Extract the [X, Y] coordinate from the center of the cell holding the provided text.  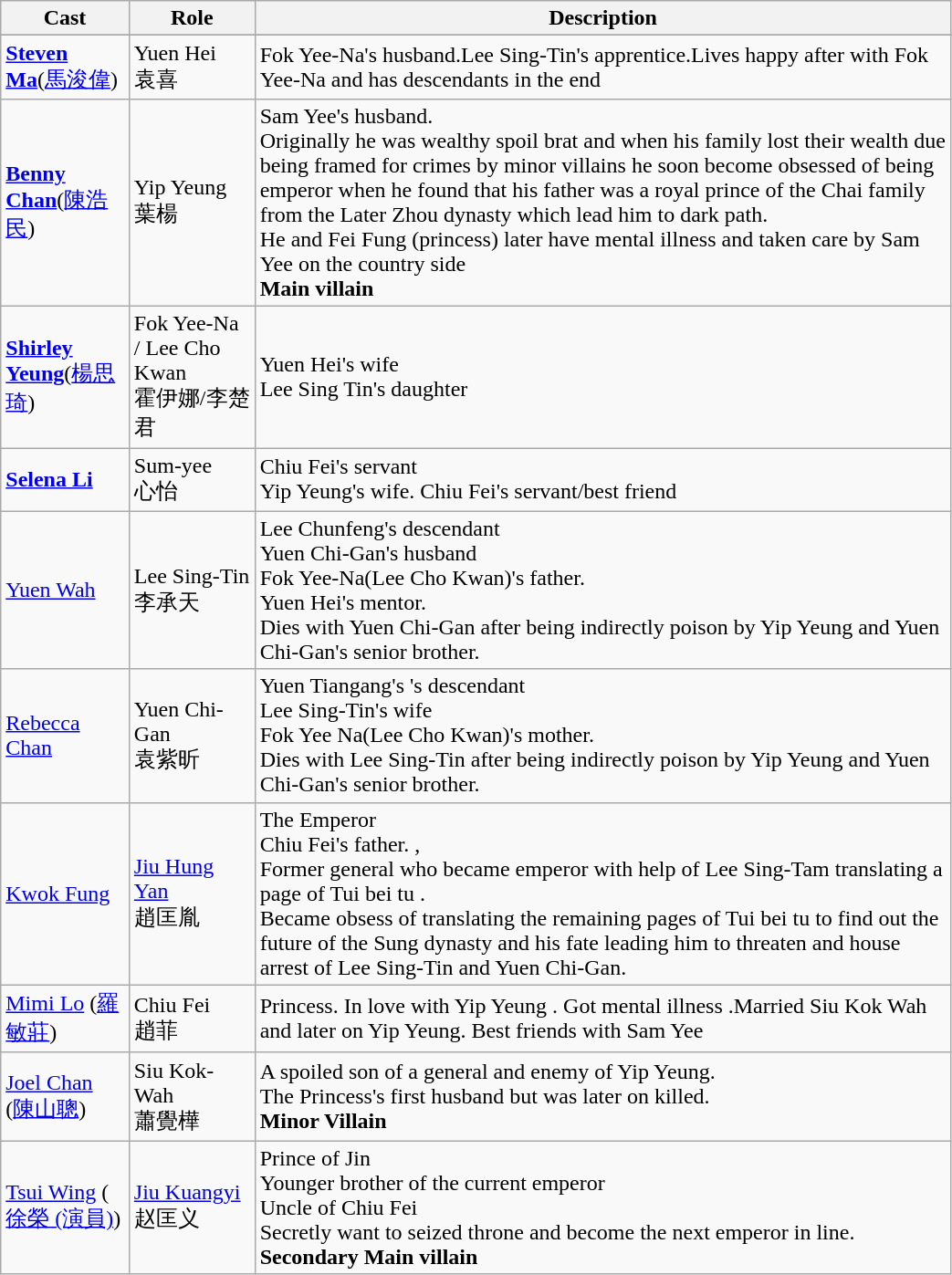
Sum-yee 心怡 [192, 479]
Chiu Fei's servant Yip Yeung's wife. Chiu Fei's servant/best friend [602, 479]
Princess. In love with Yip Yeung . Got mental illness .Married Siu Kok Wah and later on Yip Yeung. Best friends with Sam Yee [602, 1019]
Cast [66, 18]
Fok Yee-Na / Lee Cho Kwan 霍伊娜/李楚君 [192, 376]
Yuen Hei's wife Lee Sing Tin's daughter [602, 376]
Rebecca Chan [66, 736]
Description [602, 18]
Tsui Wing ( 徐榮 (演員)) [66, 1207]
Kwok Fung [66, 894]
Role [192, 18]
Benny Chan(陳浩民) [66, 203]
Mimi Lo (羅敏莊) [66, 1019]
Yuen Wah [66, 590]
Fok Yee-Na's husband.Lee Sing-Tin's apprentice.Lives happy after with Fok Yee-Na and has descendants in the end [602, 68]
Jiu Kuangyi 赵匡义 [192, 1207]
Joel Chan (陳山聰) [66, 1097]
Yuen Hei 袁喜 [192, 68]
Lee Sing-Tin 李承天 [192, 590]
Yuen Chi-Gan 袁紫昕 [192, 736]
Selena Li [66, 479]
A spoiled son of a general and enemy of Yip Yeung. The Princess's first husband but was later on killed. Minor Villain [602, 1097]
Steven Ma(馬浚偉) [66, 68]
Siu Kok-Wah 蕭覺樺 [192, 1097]
Chiu Fei 趙菲 [192, 1019]
Jiu Hung Yan 趙匡胤 [192, 894]
Yip Yeung 葉楊 [192, 203]
Shirley Yeung(楊思琦) [66, 376]
